For the text-containing cell, return its midpoint in (X, Y) coordinate format. 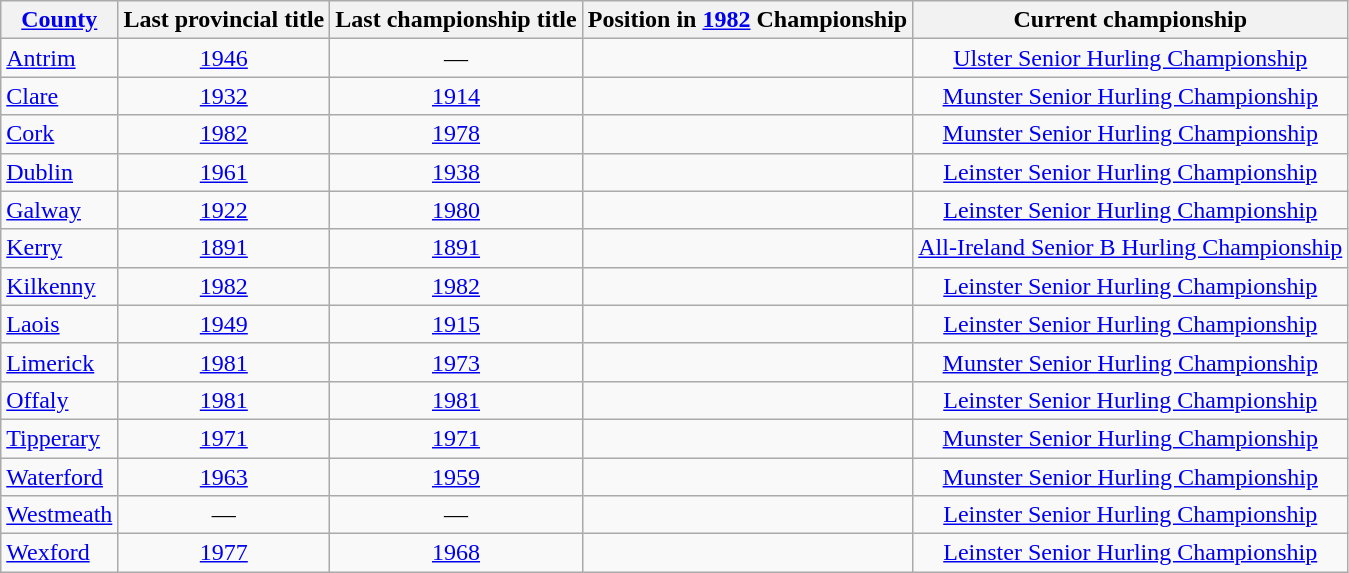
Laois (60, 324)
1949 (224, 324)
1938 (456, 172)
Offaly (60, 400)
Kerry (60, 248)
1968 (456, 553)
Last championship title (456, 20)
Antrim (60, 58)
Cork (60, 134)
Ulster Senior Hurling Championship (1130, 58)
Limerick (60, 362)
1961 (224, 172)
1980 (456, 210)
1932 (224, 96)
Current championship (1130, 20)
1914 (456, 96)
1946 (224, 58)
1963 (224, 477)
Dublin (60, 172)
Tipperary (60, 438)
1978 (456, 134)
Galway (60, 210)
1973 (456, 362)
Wexford (60, 553)
Last provincial title (224, 20)
1915 (456, 324)
All-Ireland Senior B Hurling Championship (1130, 248)
Clare (60, 96)
1922 (224, 210)
County (60, 20)
Waterford (60, 477)
Westmeath (60, 515)
Kilkenny (60, 286)
1959 (456, 477)
1977 (224, 553)
Position in 1982 Championship (748, 20)
